From the cell containing the given text, extract its center point as (x, y) coordinate. 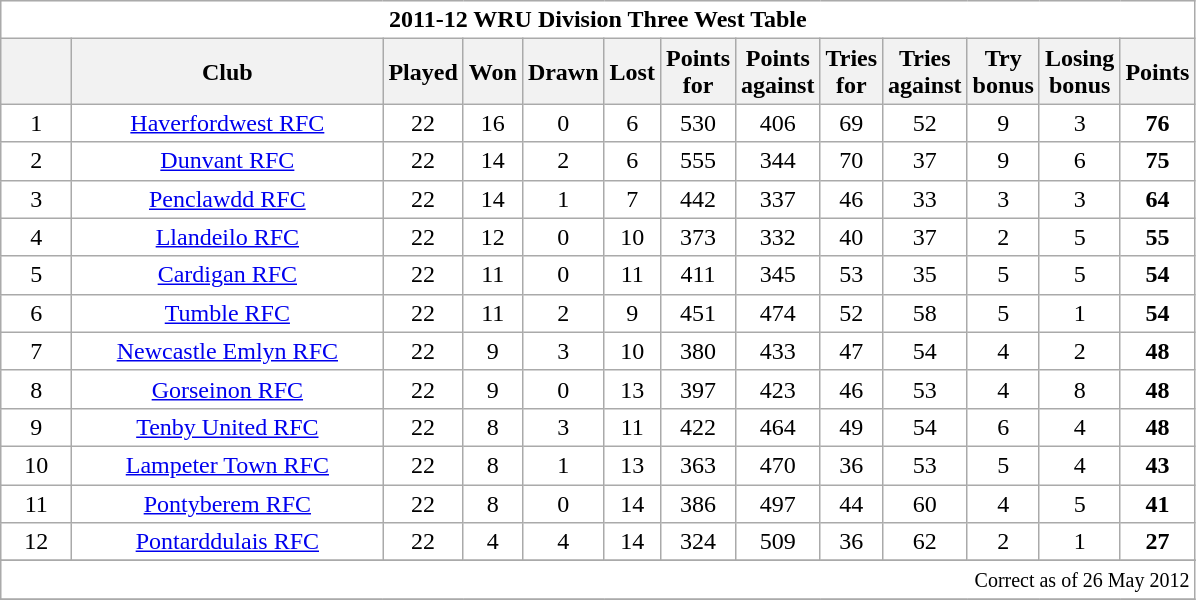
Tenby United RFC (228, 427)
Tries against (925, 72)
43 (1158, 465)
Correct as of 26 May 2012 (598, 580)
47 (852, 351)
16 (492, 123)
75 (1158, 161)
Points (1158, 72)
Lampeter Town RFC (228, 465)
Points for (698, 72)
373 (698, 237)
40 (852, 237)
470 (778, 465)
363 (698, 465)
58 (925, 313)
Try bonus (1003, 72)
380 (698, 351)
Pontyberem RFC (228, 503)
Losing bonus (1079, 72)
Won (492, 72)
55 (1158, 237)
464 (778, 427)
Lost (632, 72)
497 (778, 503)
332 (778, 237)
41 (1158, 503)
345 (778, 275)
76 (1158, 123)
433 (778, 351)
Club (228, 72)
64 (1158, 199)
397 (698, 389)
423 (778, 389)
Dunvant RFC (228, 161)
44 (852, 503)
442 (698, 199)
337 (778, 199)
Drawn (563, 72)
69 (852, 123)
451 (698, 313)
Pontarddulais RFC (228, 542)
Gorseinon RFC (228, 389)
Penclawdd RFC (228, 199)
49 (852, 427)
27 (1158, 542)
324 (698, 542)
70 (852, 161)
344 (778, 161)
474 (778, 313)
Haverfordwest RFC (228, 123)
62 (925, 542)
2011-12 WRU Division Three West Table (598, 20)
Newcastle Emlyn RFC (228, 351)
Tumble RFC (228, 313)
60 (925, 503)
530 (698, 123)
Points against (778, 72)
386 (698, 503)
Played (423, 72)
35 (925, 275)
Llandeilo RFC (228, 237)
422 (698, 427)
406 (778, 123)
Cardigan RFC (228, 275)
509 (778, 542)
411 (698, 275)
555 (698, 161)
Tries for (852, 72)
33 (925, 199)
